From the cell containing the given text, extract its center point as (x, y) coordinate. 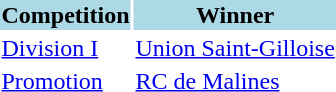
Division I (66, 48)
Winner (235, 15)
Union Saint-Gilloise (235, 48)
Competition (66, 15)
